Identify which cell holds the provided text, then report its [x, y] central coordinate. 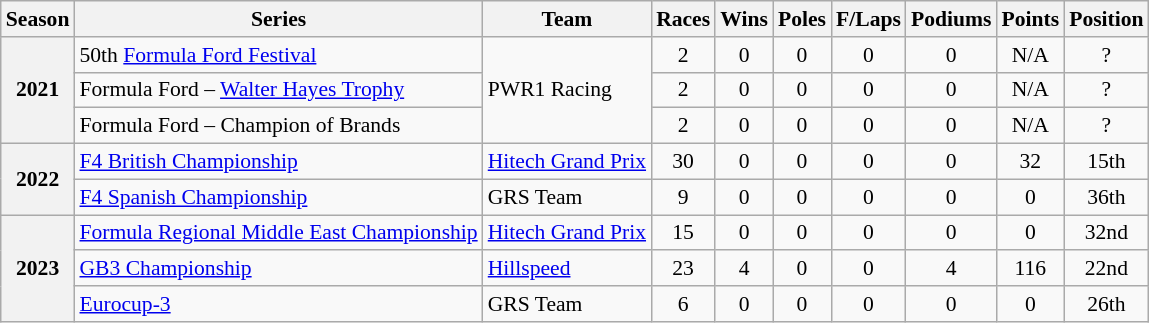
Poles [802, 19]
Hillspeed [567, 269]
Season [38, 19]
22nd [1106, 269]
Points [1030, 19]
F4 Spanish Championship [278, 197]
26th [1106, 304]
116 [1030, 269]
Podiums [952, 19]
F/Laps [868, 19]
PWR1 Racing [567, 90]
15 [683, 233]
Team [567, 19]
Formula Ford – Champion of Brands [278, 126]
32nd [1106, 233]
30 [683, 162]
32 [1030, 162]
Formula Regional Middle East Championship [278, 233]
50th Formula Ford Festival [278, 55]
2022 [38, 180]
23 [683, 269]
2021 [38, 90]
GB3 Championship [278, 269]
Races [683, 19]
Position [1106, 19]
Eurocup-3 [278, 304]
F4 British Championship [278, 162]
Series [278, 19]
9 [683, 197]
15th [1106, 162]
2023 [38, 268]
6 [683, 304]
Wins [744, 19]
36th [1106, 197]
Formula Ford – Walter Hayes Trophy [278, 90]
